Provide the [X, Y] coordinate of the cell's center where the given text is located.  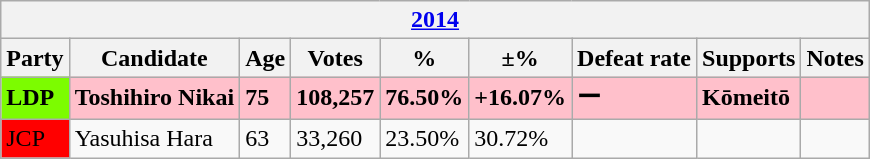
Age [266, 58]
Supports [749, 58]
Defeat rate [634, 58]
±% [520, 58]
108,257 [336, 98]
75 [266, 98]
30.72% [520, 138]
ー [634, 98]
76.50% [424, 98]
Yasuhisa Hara [154, 138]
2014 [436, 20]
33,260 [336, 138]
Votes [336, 58]
JCP [35, 138]
Toshihiro Nikai [154, 98]
+16.07% [520, 98]
LDP [35, 98]
Candidate [154, 58]
63 [266, 138]
23.50% [424, 138]
% [424, 58]
Kōmeitō [749, 98]
Notes [835, 58]
Party [35, 58]
